Detect which cell encompasses the target text, then output its [X, Y] center coordinate. 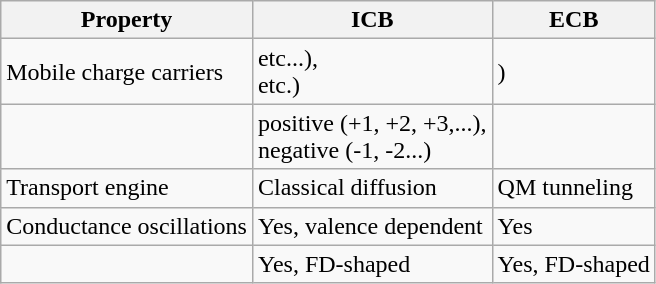
ICB [372, 20]
Yes, valence dependent [372, 226]
etc...), etc.) [372, 72]
Classical diffusion [372, 188]
Yes [574, 226]
Conductance oscillations [127, 226]
) [574, 72]
Transport engine [127, 188]
Mobile charge carriers [127, 72]
Property [127, 20]
positive (+1, +2, +3,...),negative (-1, -2...) [372, 136]
ECB [574, 20]
QM tunneling [574, 188]
